Output the (x, y) coordinate of the center of the cell containing the given text.  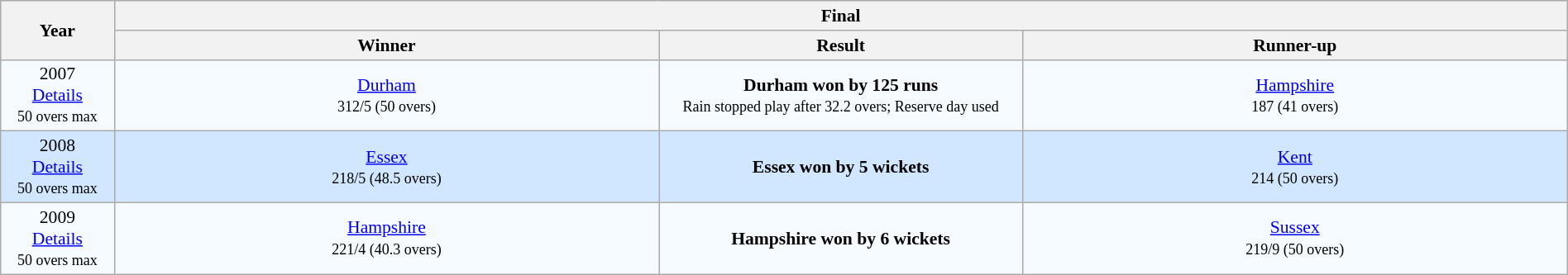
Durham312/5 (50 overs) (387, 96)
Result (840, 45)
Hampshire187 (41 overs) (1295, 96)
Durham won by 125 runs Rain stopped play after 32.2 overs; Reserve day used (840, 96)
Essex won by 5 wickets (840, 167)
Hampshire221/4 (40.3 overs) (387, 239)
Sussex219/9 (50 overs) (1295, 239)
Year (58, 30)
Runner-up (1295, 45)
2008Details50 overs max (58, 167)
Winner (387, 45)
Essex218/5 (48.5 overs) (387, 167)
Kent214 (50 overs) (1295, 167)
2009Details50 overs max (58, 239)
Final (840, 16)
2007Details50 overs max (58, 96)
Hampshire won by 6 wickets (840, 239)
